Return the [x, y] coordinate for the center point of the cell that contains the specified text.  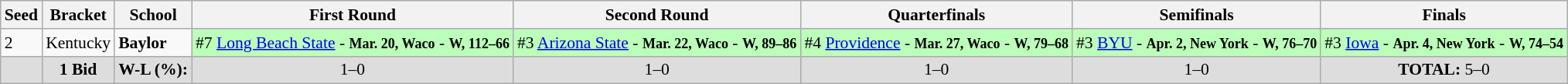
School [153, 15]
#3 Iowa - Apr. 4, New York - W, 74–54 [1444, 43]
Second Round [657, 15]
#7 Long Beach State - Mar. 20, Waco - W, 112–66 [353, 43]
Bracket [78, 15]
Quarterfinals [936, 15]
Semifinals [1197, 15]
TOTAL: 5–0 [1444, 70]
#3 BYU - Apr. 2, New York - W, 76–70 [1197, 43]
Kentucky [78, 43]
2 [22, 43]
#4 Providence - Mar. 27, Waco - W, 79–68 [936, 43]
W-L (%): [153, 70]
Seed [22, 15]
First Round [353, 15]
1 Bid [78, 70]
Baylor [153, 43]
#3 Arizona State - Mar. 22, Waco - W, 89–86 [657, 43]
Finals [1444, 15]
